Search for the cell housing the specified text and yield its (x, y) center coordinate. 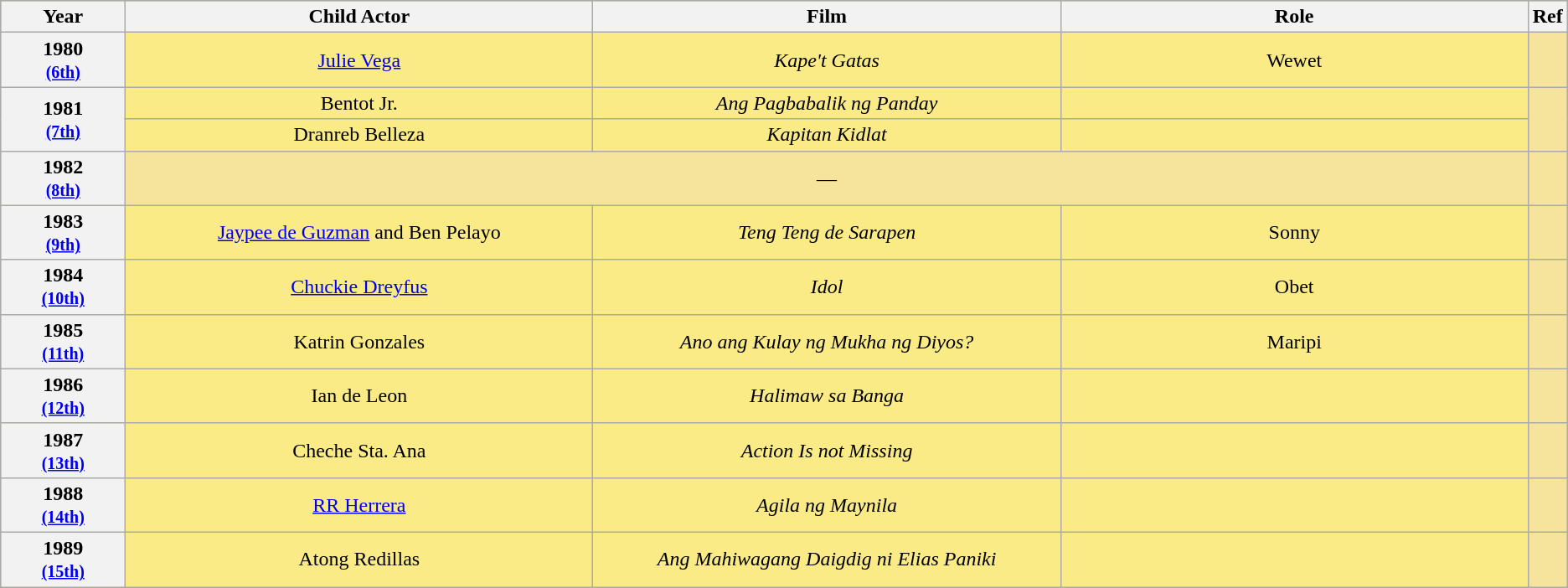
Ian de Leon (359, 395)
Wewet (1294, 60)
1988 (14th) (64, 504)
Jaypee de Guzman and Ben Pelayo (359, 233)
1984 (10th) (64, 286)
Chuckie Dreyfus (359, 286)
1985 (11th) (64, 342)
Dranreb Belleza (359, 135)
Idol (827, 286)
1987 (13th) (64, 451)
Ang Mahiwagang Daigdig ni Elias Paniki (827, 560)
Ano ang Kulay ng Mukha ng Diyos? (827, 342)
Child Actor (359, 17)
Agila ng Maynila (827, 504)
RR Herrera (359, 504)
Sonny (1294, 233)
Ang Pagbabalik ng Panday (827, 103)
Halimaw sa Banga (827, 395)
Katrin Gonzales (359, 342)
Film (827, 17)
Atong Redillas (359, 560)
Year (64, 17)
Cheche Sta. Ana (359, 451)
Teng Teng de Sarapen (827, 233)
Bentot Jr. (359, 103)
Obet (1294, 286)
— (827, 178)
Kape't Gatas (827, 60)
Role (1294, 17)
Kapitan Kidlat (827, 135)
1986 (12th) (64, 395)
1981 (7th) (64, 119)
1982 (8th) (64, 178)
Maripi (1294, 342)
1989 (15th) (64, 560)
1983 (9th) (64, 233)
1980 (6th) (64, 60)
Julie Vega (359, 60)
Ref (1548, 17)
Action Is not Missing (827, 451)
